Locate the cell with the specified text and output its [x, y] center coordinate. 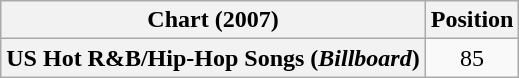
US Hot R&B/Hip-Hop Songs (Billboard) [213, 58]
Position [472, 20]
Chart (2007) [213, 20]
85 [472, 58]
